Search for the cell housing the specified text and yield its (x, y) center coordinate. 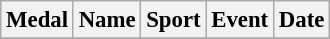
Event (240, 20)
Date (301, 20)
Sport (174, 20)
Medal (38, 20)
Name (107, 20)
